Scan for the cell matching the given text and deliver its (X, Y) coordinate at center. 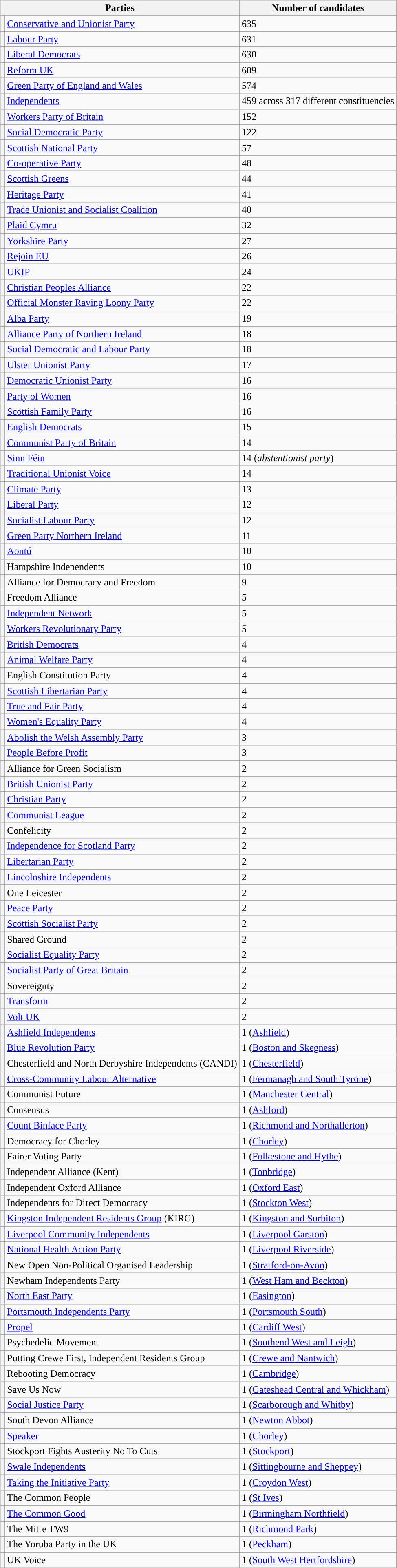
Freedom Alliance (122, 598)
Green Party of England and Wales (122, 86)
Liberal Party (122, 505)
1 (Gateshead Central and Whickham) (318, 1389)
Social Justice Party (122, 1405)
152 (318, 117)
Alba Party (122, 318)
574 (318, 86)
1 (Stockport) (318, 1451)
Independents for Direct Democracy (122, 1203)
Volt UK (122, 1017)
Yorkshire Party (122, 241)
9 (318, 582)
Communist League (122, 815)
British Unionist Party (122, 784)
Scottish National Party (122, 148)
Taking the Initiative Party (122, 1482)
48 (318, 163)
1 (Southend West and Leigh) (318, 1343)
The Yoruba Party in the UK (122, 1544)
Scottish Socialist Party (122, 923)
Lincolnshire Independents (122, 877)
1 (Richmond and Northallerton) (318, 1125)
Sovereignty (122, 986)
Rejoin EU (122, 256)
57 (318, 148)
Liberal Democrats (122, 55)
Stockport Fights Austerity No To Cuts (122, 1451)
North East Party (122, 1296)
1 (Chesterfield) (318, 1063)
The Common People (122, 1498)
Liverpool Community Independents (122, 1234)
1 (Cambridge) (318, 1374)
Hampshire Independents (122, 567)
17 (318, 365)
1 (Manchester Central) (318, 1094)
122 (318, 132)
Independent Alliance (Kent) (122, 1172)
Number of candidates (318, 8)
Alliance for Green Socialism (122, 769)
14 (abstentionist party) (318, 458)
Socialist Party of Great Britain (122, 970)
24 (318, 272)
Official Monster Raving Loony Party (122, 303)
631 (318, 39)
Cross-Community Labour Alternative (122, 1079)
1 (Croydon West) (318, 1482)
40 (318, 210)
Labour Party (122, 39)
Workers Revolutionary Party (122, 629)
1 (Scarborough and Whitby) (318, 1405)
Democratic Unionist Party (122, 380)
1 (Easington) (318, 1296)
Climate Party (122, 489)
Trade Unionist and Socialist Coalition (122, 210)
1 (Stratford-on-Avon) (318, 1265)
Ashfield Independents (122, 1032)
1 (South West Hertfordshire) (318, 1560)
Sinn Féin (122, 458)
1 (Fermanagh and South Tyrone) (318, 1079)
Heritage Party (122, 194)
1 (Stockton West) (318, 1203)
1 (Liverpool Garston) (318, 1234)
Alliance Party of Northern Ireland (122, 334)
Chesterfield and North Derbyshire Independents (CANDI) (122, 1063)
Social Democratic and Labour Party (122, 349)
13 (318, 489)
The Mitre TW9 (122, 1529)
Workers Party of Britain (122, 117)
1 (Peckham) (318, 1544)
Putting Crewe First, Independent Residents Group (122, 1358)
Parties (120, 8)
Ulster Unionist Party (122, 365)
Green Party Northern Ireland (122, 536)
Communist Party of Britain (122, 442)
Rebooting Democracy (122, 1374)
27 (318, 241)
Independents (122, 101)
Transform (122, 1001)
People Before Profit (122, 753)
635 (318, 24)
Independence for Scotland Party (122, 846)
Save Us Now (122, 1389)
Portsmouth Independents Party (122, 1312)
1 (Portsmouth South) (318, 1312)
1 (Folkestone and Hythe) (318, 1156)
Conservative and Unionist Party (122, 24)
609 (318, 70)
British Democrats (122, 644)
Traditional Unionist Voice (122, 474)
Speaker (122, 1435)
South Devon Alliance (122, 1420)
1 (Kingston and Surbiton) (318, 1219)
1 (Ashford) (318, 1110)
1 (Newton Abbot) (318, 1420)
UKIP (122, 272)
1 (Tonbridge) (318, 1172)
Social Democratic Party (122, 132)
Newham Independents Party (122, 1281)
41 (318, 194)
1 (Sittingbourne and Sheppey) (318, 1467)
Peace Party (122, 908)
32 (318, 225)
44 (318, 179)
Co-operative Party (122, 163)
Democracy for Chorley (122, 1141)
1 (Ashfield) (318, 1032)
Scottish Greens (122, 179)
The Common Good (122, 1513)
Fairer Voting Party (122, 1156)
UK Voice (122, 1560)
One Leicester (122, 892)
Scottish Libertarian Party (122, 691)
Independent Network (122, 613)
Confelicity (122, 830)
Women's Equality Party (122, 722)
Independent Oxford Alliance (122, 1188)
1 (Crewe and Nantwich) (318, 1358)
Reform UK (122, 70)
Christian Party (122, 799)
Abolish the Welsh Assembly Party (122, 738)
English Democrats (122, 427)
Aontú (122, 551)
Shared Ground (122, 939)
Scottish Family Party (122, 411)
Blue Revolution Party (122, 1048)
Swale Independents (122, 1467)
Communist Future (122, 1094)
Socialist Equality Party (122, 955)
Propel (122, 1327)
1 (St Ives) (318, 1498)
Plaid Cymru (122, 225)
459 across 317 different constituencies (318, 101)
Alliance for Democracy and Freedom (122, 582)
1 (Birmingham Northfield) (318, 1513)
Party of Women (122, 396)
Count Binface Party (122, 1125)
Christian Peoples Alliance (122, 287)
New Open Non-Political Organised Leadership (122, 1265)
National Health Action Party (122, 1250)
Psychedelic Movement (122, 1343)
1 (West Ham and Beckton) (318, 1281)
19 (318, 318)
Consensus (122, 1110)
Animal Welfare Party (122, 660)
630 (318, 55)
1 (Boston and Skegness) (318, 1048)
Libertarian Party (122, 861)
1 (Richmond Park) (318, 1529)
English Constitution Party (122, 675)
26 (318, 256)
1 (Oxford East) (318, 1188)
15 (318, 427)
Kingston Independent Residents Group (KIRG) (122, 1219)
11 (318, 536)
1 (Liverpool Riverside) (318, 1250)
1 (Cardiff West) (318, 1327)
True and Fair Party (122, 707)
Socialist Labour Party (122, 520)
